For the text-containing cell, return its midpoint in (x, y) coordinate format. 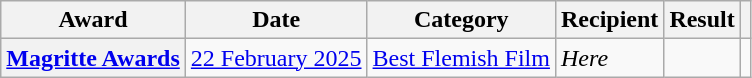
Date (276, 20)
Here (609, 58)
Best Flemish Film (461, 58)
Recipient (609, 20)
22 February 2025 (276, 58)
Magritte Awards (94, 58)
Category (461, 20)
Result (702, 20)
Award (94, 20)
